Return the (X, Y) coordinate for the center point of the cell that contains the specified text.  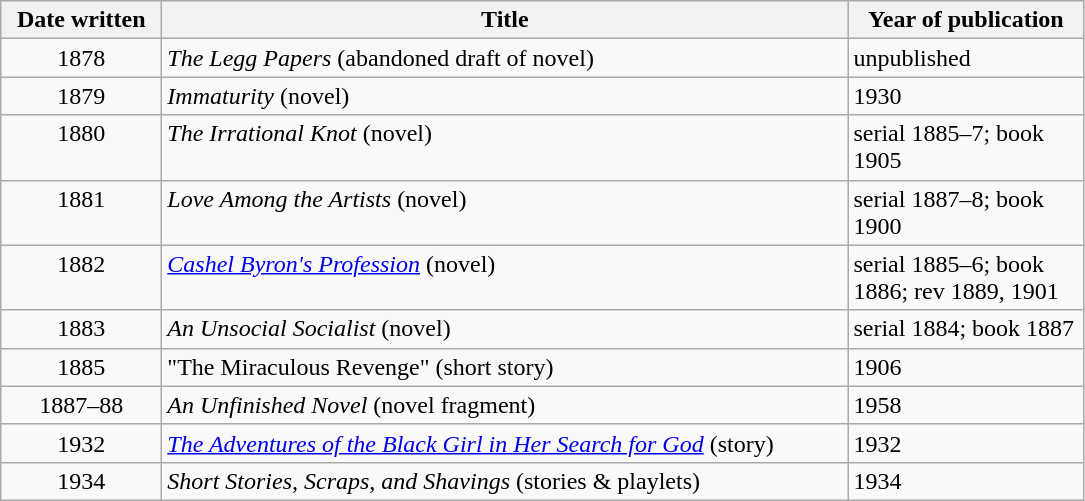
1879 (82, 96)
1887–88 (82, 405)
Year of publication (966, 20)
1878 (82, 58)
Title (505, 20)
The Legg Papers (abandoned draft of novel) (505, 58)
An Unfinished Novel (novel fragment) (505, 405)
An Unsocial Socialist (novel) (505, 329)
1906 (966, 367)
1958 (966, 405)
1881 (82, 212)
Immaturity (novel) (505, 96)
Love Among the Artists (novel) (505, 212)
serial 1887–8; book 1900 (966, 212)
"The Miraculous Revenge" (short story) (505, 367)
serial 1884; book 1887 (966, 329)
serial 1885–7; book 1905 (966, 148)
Short Stories, Scraps, and Shavings (stories & playlets) (505, 481)
1880 (82, 148)
1930 (966, 96)
unpublished (966, 58)
1885 (82, 367)
1882 (82, 278)
The Irrational Knot (novel) (505, 148)
Date written (82, 20)
The Adventures of the Black Girl in Her Search for God (story) (505, 443)
serial 1885–6; book 1886; rev 1889, 1901 (966, 278)
Cashel Byron's Profession (novel) (505, 278)
1883 (82, 329)
